Return the [x, y] coordinate for the center point of the cell that contains the specified text.  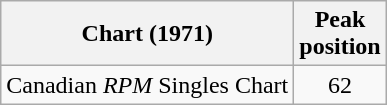
Canadian RPM Singles Chart [148, 85]
Peakposition [340, 34]
Chart (1971) [148, 34]
62 [340, 85]
